Return the [x, y] coordinate for the center point of the cell that contains the specified text.  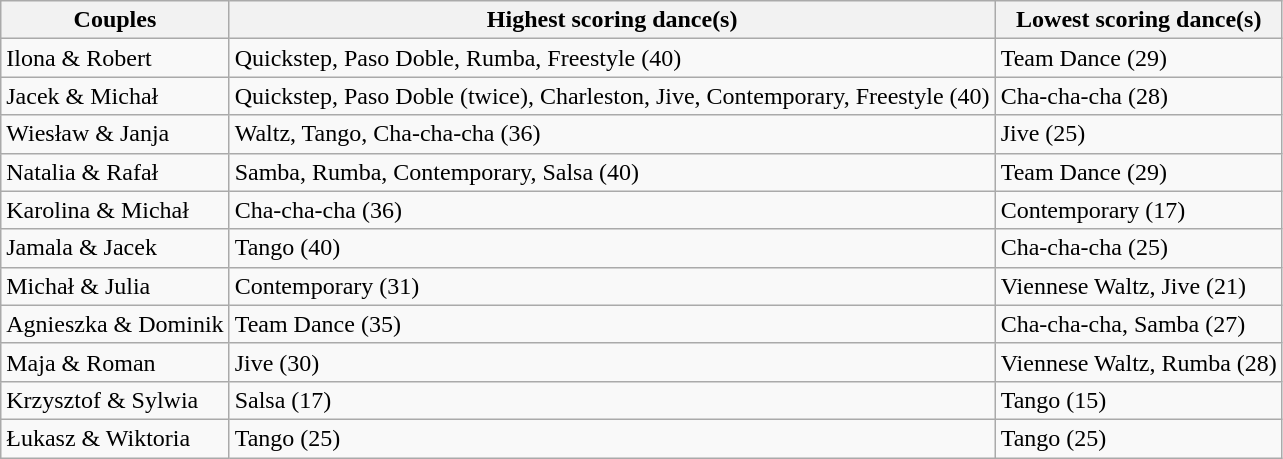
Łukasz & Wiktoria [115, 438]
Jamala & Jacek [115, 248]
Contemporary (31) [612, 286]
Highest scoring dance(s) [612, 20]
Couples [115, 20]
Quickstep, Paso Doble, Rumba, Freestyle (40) [612, 58]
Krzysztof & Sylwia [115, 400]
Samba, Rumba, Contemporary, Salsa (40) [612, 172]
Jive (30) [612, 362]
Michał & Julia [115, 286]
Lowest scoring dance(s) [1138, 20]
Contemporary (17) [1138, 210]
Viennese Waltz, Rumba (28) [1138, 362]
Viennese Waltz, Jive (21) [1138, 286]
Waltz, Tango, Cha-cha-cha (36) [612, 134]
Cha-cha-cha, Samba (27) [1138, 324]
Cha-cha-cha (25) [1138, 248]
Jacek & Michał [115, 96]
Salsa (17) [612, 400]
Ilona & Robert [115, 58]
Tango (40) [612, 248]
Tango (15) [1138, 400]
Cha-cha-cha (28) [1138, 96]
Maja & Roman [115, 362]
Karolina & Michał [115, 210]
Cha-cha-cha (36) [612, 210]
Wiesław & Janja [115, 134]
Jive (25) [1138, 134]
Quickstep, Paso Doble (twice), Charleston, Jive, Contemporary, Freestyle (40) [612, 96]
Team Dance (35) [612, 324]
Natalia & Rafał [115, 172]
Agnieszka & Dominik [115, 324]
